Find where the given text appears and provide that cell's center as (X, Y) coordinate. 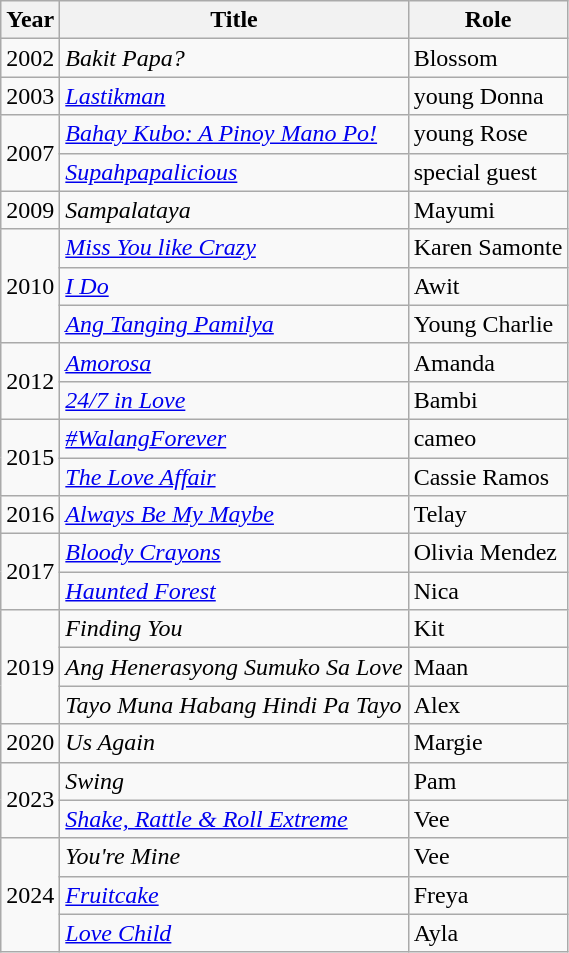
Finding You (234, 629)
2003 (30, 96)
2023 (30, 800)
Awit (488, 286)
Bahay Kubo: A Pinoy Mano Po! (234, 134)
Love Child (234, 933)
Miss You like Crazy (234, 248)
young Rose (488, 134)
Sampalataya (234, 210)
2002 (30, 58)
Ayla (488, 933)
Blossom (488, 58)
Young Charlie (488, 324)
24/7 in Love (234, 400)
I Do (234, 286)
Always Be My Maybe (234, 515)
Mayumi (488, 210)
Bloody Crayons (234, 553)
Role (488, 20)
You're Mine (234, 857)
Bambi (488, 400)
2009 (30, 210)
Swing (234, 781)
Shake, Rattle & Roll Extreme (234, 819)
Ang Tanging Pamilya (234, 324)
Freya (488, 895)
2024 (30, 895)
Title (234, 20)
cameo (488, 438)
Nica (488, 591)
2010 (30, 286)
2012 (30, 381)
2015 (30, 457)
young Donna (488, 96)
Amorosa (234, 362)
Bakit Papa? (234, 58)
Haunted Forest (234, 591)
Ang Henerasyong Sumuko Sa Love (234, 667)
Kit (488, 629)
Pam (488, 781)
Maan (488, 667)
2007 (30, 153)
Amanda (488, 362)
2016 (30, 515)
Us Again (234, 743)
#WalangForever (234, 438)
special guest (488, 172)
2017 (30, 572)
Fruitcake (234, 895)
Tayo Muna Habang Hindi Pa Tayo (234, 705)
Telay (488, 515)
2020 (30, 743)
Olivia Mendez (488, 553)
Cassie Ramos (488, 477)
Alex (488, 705)
Lastikman (234, 96)
The Love Affair (234, 477)
Supahpapalicious (234, 172)
Year (30, 20)
Margie (488, 743)
2019 (30, 667)
Karen Samonte (488, 248)
